Return (x, y) of the center of cell containing provided text 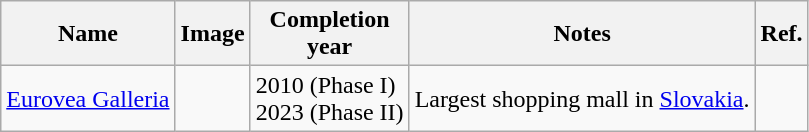
Completionyear (330, 34)
Name (88, 34)
Largest shopping mall in Slovakia. (582, 98)
Notes (582, 34)
Eurovea Galleria (88, 98)
Image (212, 34)
2010 (Phase I)2023 (Phase II) (330, 98)
Ref. (782, 34)
